Detect which cell encompasses the target text, then output its (x, y) center coordinate. 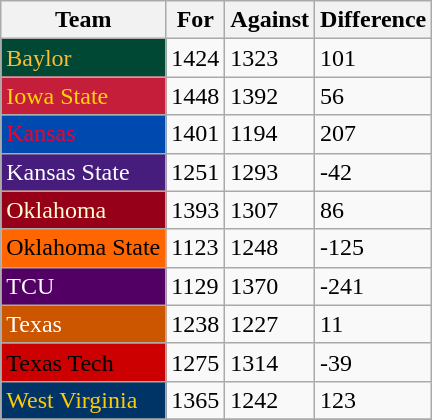
1129 (196, 286)
-125 (374, 248)
1227 (270, 324)
Texas Tech (84, 362)
-241 (374, 286)
11 (374, 324)
1194 (270, 134)
1307 (270, 210)
86 (374, 210)
For (196, 20)
1242 (270, 400)
1314 (270, 362)
Team (84, 20)
1448 (196, 96)
1293 (270, 172)
Kansas (84, 134)
Oklahoma (84, 210)
1392 (270, 96)
1123 (196, 248)
56 (374, 96)
Kansas State (84, 172)
Baylor (84, 58)
1238 (196, 324)
1370 (270, 286)
1275 (196, 362)
1424 (196, 58)
1251 (196, 172)
123 (374, 400)
-39 (374, 362)
Against (270, 20)
1248 (270, 248)
1323 (270, 58)
207 (374, 134)
Difference (374, 20)
1401 (196, 134)
TCU (84, 286)
1393 (196, 210)
-42 (374, 172)
101 (374, 58)
Iowa State (84, 96)
Oklahoma State (84, 248)
West Virginia (84, 400)
1365 (196, 400)
Texas (84, 324)
